From the cell containing the given text, extract its center point as (x, y) coordinate. 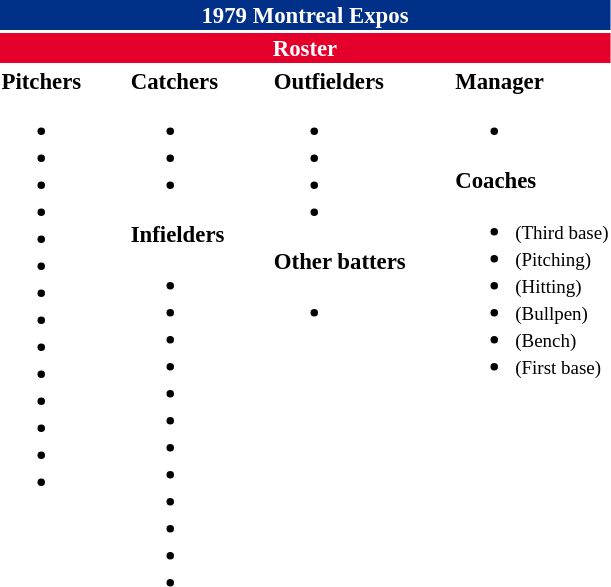
Roster (305, 48)
1979 Montreal Expos (305, 15)
